Output the [X, Y] coordinate of the center of the cell containing the given text.  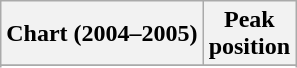
Peakposition [249, 34]
Chart (2004–2005) [102, 34]
